From the cell containing the given text, extract its center point as [x, y] coordinate. 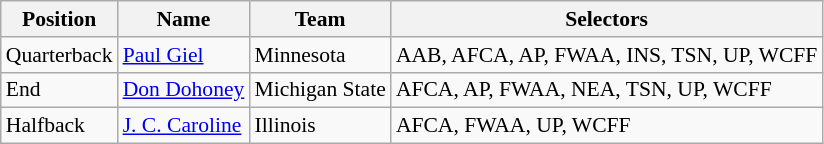
End [60, 90]
Minnesota [320, 55]
AFCA, AP, FWAA, NEA, TSN, UP, WCFF [607, 90]
Name [184, 19]
Paul Giel [184, 55]
Halfback [60, 126]
AAB, AFCA, AP, FWAA, INS, TSN, UP, WCFF [607, 55]
Quarterback [60, 55]
J. C. Caroline [184, 126]
Michigan State [320, 90]
Don Dohoney [184, 90]
AFCA, FWAA, UP, WCFF [607, 126]
Position [60, 19]
Team [320, 19]
Illinois [320, 126]
Selectors [607, 19]
